Output the (x, y) coordinate of the center of the cell containing the given text.  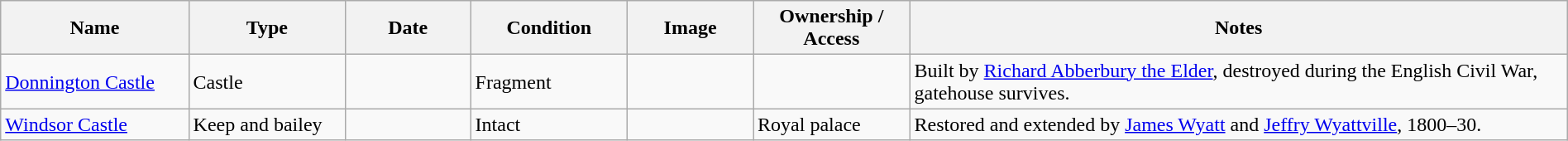
Windsor Castle (94, 124)
Intact (549, 124)
Fragment (549, 81)
Royal palace (832, 124)
Ownership / Access (832, 28)
Name (94, 28)
Image (691, 28)
Condition (549, 28)
Type (266, 28)
Built by Richard Abberbury the Elder, destroyed during the English Civil War, gatehouse survives. (1239, 81)
Notes (1239, 28)
Keep and bailey (266, 124)
Date (409, 28)
Castle (266, 81)
Restored and extended by James Wyatt and Jeffry Wyattville, 1800–30. (1239, 124)
Donnington Castle (94, 81)
